Detect which cell encompasses the target text, then output its (x, y) center coordinate. 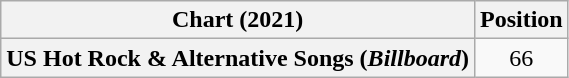
66 (521, 58)
Chart (2021) (238, 20)
Position (521, 20)
US Hot Rock & Alternative Songs (Billboard) (238, 58)
